From the cell containing the given text, extract its center point as [x, y] coordinate. 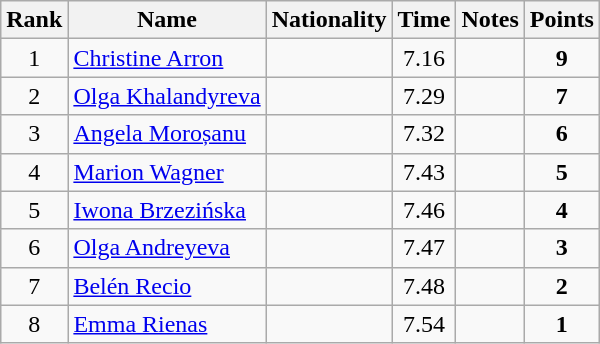
Iwona Brzezińska [167, 210]
Time [424, 20]
7.47 [424, 248]
7.16 [424, 58]
7.29 [424, 96]
7.48 [424, 286]
9 [562, 58]
Name [167, 20]
7.46 [424, 210]
7.32 [424, 134]
Angela Moroșanu [167, 134]
Nationality [329, 20]
Emma Rienas [167, 324]
Rank [34, 20]
Marion Wagner [167, 172]
7.43 [424, 172]
7.54 [424, 324]
Olga Khalandyreva [167, 96]
Notes [490, 20]
8 [34, 324]
Points [562, 20]
Belén Recio [167, 286]
Olga Andreyeva [167, 248]
Christine Arron [167, 58]
